Detect which cell encompasses the target text, then output its [X, Y] center coordinate. 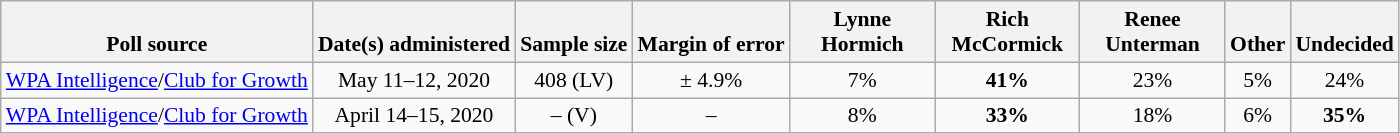
33% [1008, 116]
408 (LV) [574, 80]
41% [1008, 80]
18% [1152, 116]
8% [862, 116]
5% [1258, 80]
Poll source [157, 32]
24% [1344, 80]
Margin of error [712, 32]
7% [862, 80]
Lynne Hormich [862, 32]
Renee Unterman [1152, 32]
April 14–15, 2020 [414, 116]
– (V) [574, 116]
± 4.9% [712, 80]
Rich McCormick [1008, 32]
Other [1258, 32]
6% [1258, 116]
Sample size [574, 32]
35% [1344, 116]
Undecided [1344, 32]
– [712, 116]
May 11–12, 2020 [414, 80]
23% [1152, 80]
Date(s) administered [414, 32]
